Find where the given text appears and provide that cell's center as (X, Y) coordinate. 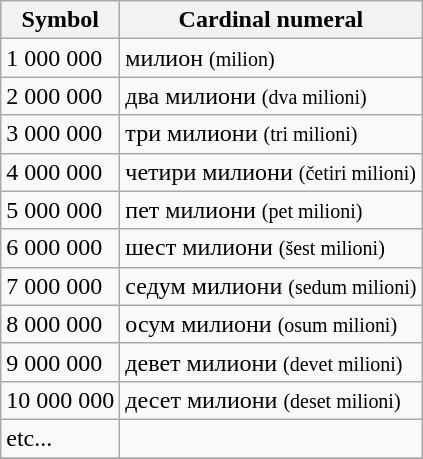
осум милиони (osum milioni) (271, 324)
шест милиони (šest milioni) (271, 248)
Cardinal numeral (271, 20)
пет милиони (pet milioni) (271, 210)
9 000 000 (60, 362)
4 000 000 (60, 172)
три милиони (tri milioni) (271, 134)
10 000 000 (60, 400)
5 000 000 (60, 210)
Symbol (60, 20)
десет милиони (deset milioni) (271, 400)
etc... (60, 438)
3 000 000 (60, 134)
милион (milion) (271, 58)
2 000 000 (60, 96)
два милиони (dva milioni) (271, 96)
1 000 000 (60, 58)
четири милиони (četiri milioni) (271, 172)
девет милиони (devet milioni) (271, 362)
8 000 000 (60, 324)
7 000 000 (60, 286)
седум милиони (sedum milioni) (271, 286)
6 000 000 (60, 248)
